Return [X, Y] of the center of cell containing provided text 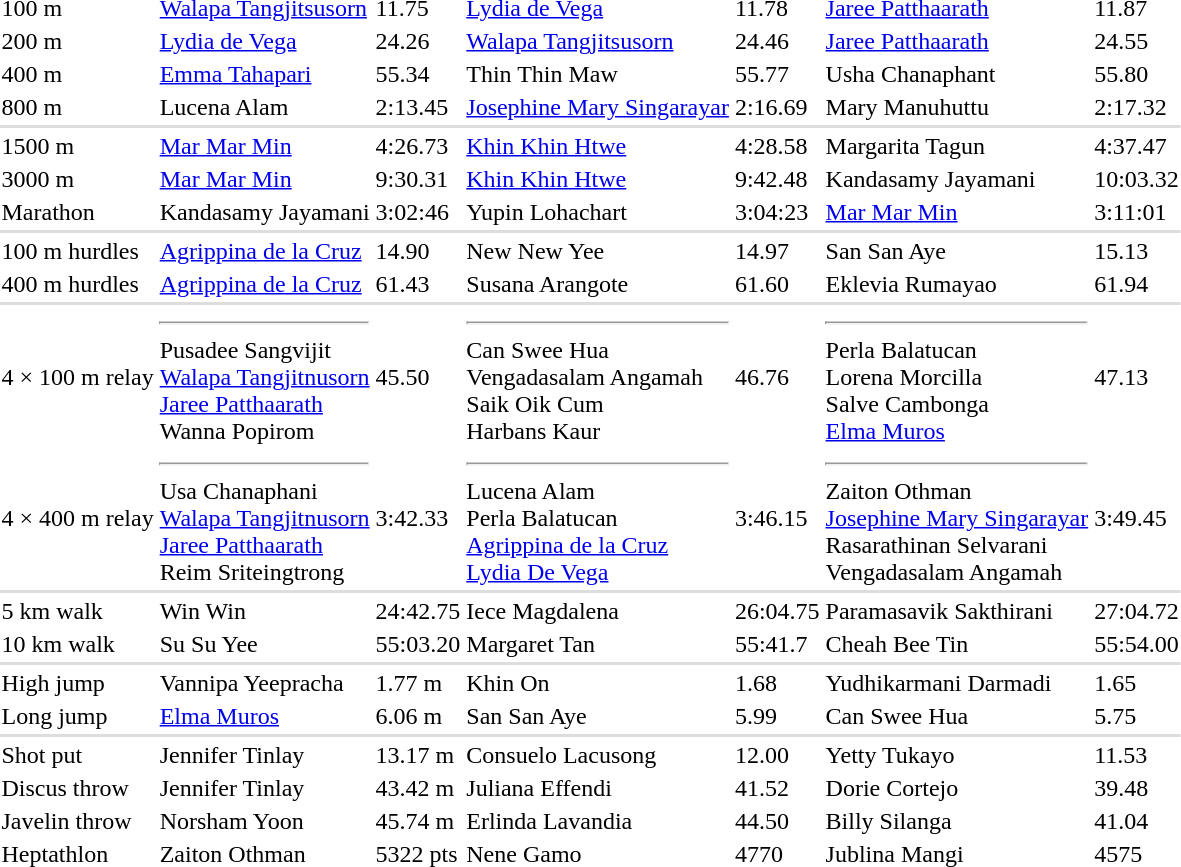
Khin On [598, 683]
Su Su Yee [264, 644]
Can Swee HuaVengadasalam AngamahSaik Oik CumHarbans Kaur [598, 377]
1.77 m [418, 683]
Norsham Yoon [264, 821]
Perla BalatucanLorena MorcillaSalve CambongaElma Muros [957, 377]
24.26 [418, 41]
45.74 m [418, 821]
Emma Tahapari [264, 74]
3:42.33 [418, 518]
26:04.75 [777, 611]
4:28.58 [777, 146]
10 km walk [78, 644]
14.90 [418, 251]
Lucena AlamPerla BalatucanAgrippina de la CruzLydia De Vega [598, 518]
400 m [78, 74]
44.50 [777, 821]
Marathon [78, 212]
55.80 [1137, 74]
3:46.15 [777, 518]
3:04:23 [777, 212]
Javelin throw [78, 821]
Walapa Tangjitsusorn [598, 41]
Cheah Bee Tin [957, 644]
27:04.72 [1137, 611]
Iece Magdalena [598, 611]
Juliana Effendi [598, 788]
Paramasavik Sakthirani [957, 611]
61.60 [777, 284]
Can Swee Hua [957, 716]
5.99 [777, 716]
11.53 [1137, 755]
Susana Arangote [598, 284]
Usha Chanaphant [957, 74]
3:02:46 [418, 212]
800 m [78, 107]
Zaiton OthmanJosephine Mary SingarayarRasarathinan SelvaraniVengadasalam Angamah [957, 518]
3:11:01 [1137, 212]
10:03.32 [1137, 179]
Shot put [78, 755]
Discus throw [78, 788]
Mary Manuhuttu [957, 107]
41.04 [1137, 821]
47.13 [1137, 377]
Eklevia Rumayao [957, 284]
4:26.73 [418, 146]
3:49.45 [1137, 518]
Jaree Patthaarath [957, 41]
14.97 [777, 251]
Dorie Cortejo [957, 788]
61.43 [418, 284]
24.46 [777, 41]
Consuelo Lacusong [598, 755]
Erlinda Lavandia [598, 821]
5.75 [1137, 716]
24:42.75 [418, 611]
24.55 [1137, 41]
2:17.32 [1137, 107]
4 × 400 m relay [78, 518]
5 km walk [78, 611]
Yetty Tukayo [957, 755]
46.76 [777, 377]
45.50 [418, 377]
Lucena Alam [264, 107]
1.65 [1137, 683]
43.42 m [418, 788]
55.34 [418, 74]
Billy Silanga [957, 821]
Pusadee SangvijitWalapa TangjitnusornJaree PatthaarathWanna Popirom [264, 377]
400 m hurdles [78, 284]
9:42.48 [777, 179]
Yupin Lohachart [598, 212]
4:37.47 [1137, 146]
55.77 [777, 74]
Usa ChanaphaniWalapa TangjitnusornJaree PatthaarathReim Sriteingtrong [264, 518]
39.48 [1137, 788]
1.68 [777, 683]
2:13.45 [418, 107]
12.00 [777, 755]
High jump [78, 683]
New New Yee [598, 251]
41.52 [777, 788]
4 × 100 m relay [78, 377]
61.94 [1137, 284]
Thin Thin Maw [598, 74]
55:54.00 [1137, 644]
3000 m [78, 179]
Long jump [78, 716]
200 m [78, 41]
Lydia de Vega [264, 41]
13.17 m [418, 755]
Yudhikarmani Darmadi [957, 683]
9:30.31 [418, 179]
2:16.69 [777, 107]
100 m hurdles [78, 251]
6.06 m [418, 716]
Josephine Mary Singarayar [598, 107]
Elma Muros [264, 716]
55:41.7 [777, 644]
Win Win [264, 611]
15.13 [1137, 251]
55:03.20 [418, 644]
Margarita Tagun [957, 146]
1500 m [78, 146]
Margaret Tan [598, 644]
Vannipa Yeepracha [264, 683]
